Output the (X, Y) coordinate of the center of the cell containing the given text.  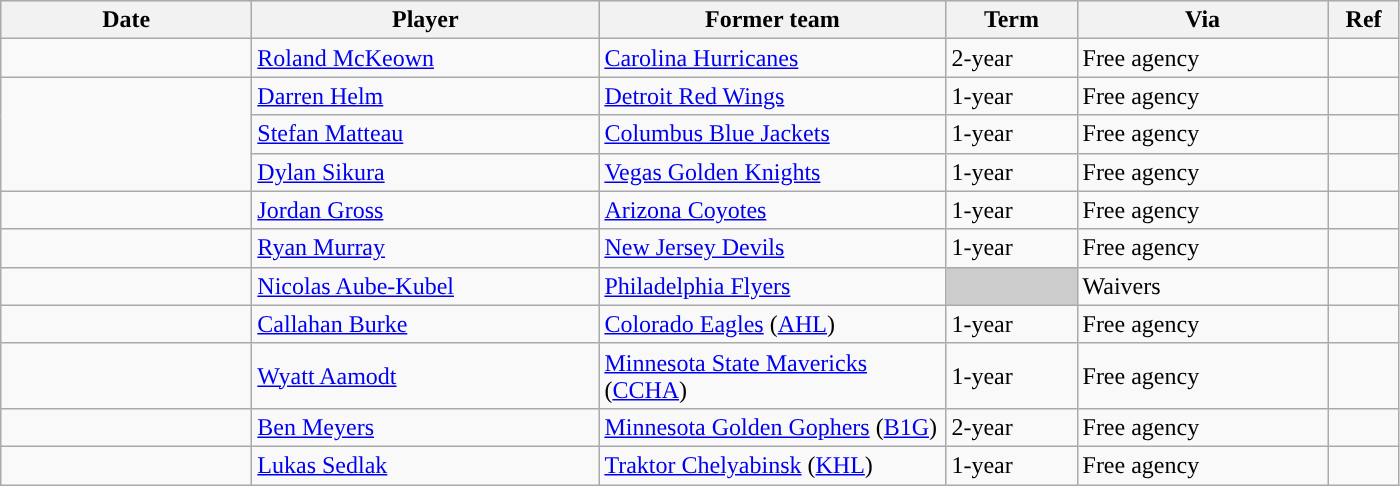
Former team (772, 20)
Term (1012, 20)
Lukas Sedlak (426, 465)
Ben Meyers (426, 427)
Dylan Sikura (426, 172)
Wyatt Aamodt (426, 376)
Ref (1364, 20)
Minnesota State Mavericks (CCHA) (772, 376)
Roland McKeown (426, 58)
Date (126, 20)
Stefan Matteau (426, 134)
Nicolas Aube-Kubel (426, 286)
Traktor Chelyabinsk (KHL) (772, 465)
Darren Helm (426, 96)
Callahan Burke (426, 324)
Ryan Murray (426, 248)
Via (1202, 20)
Philadelphia Flyers (772, 286)
Colorado Eagles (AHL) (772, 324)
Waivers (1202, 286)
Vegas Golden Knights (772, 172)
Arizona Coyotes (772, 210)
Jordan Gross (426, 210)
Carolina Hurricanes (772, 58)
Columbus Blue Jackets (772, 134)
Player (426, 20)
Detroit Red Wings (772, 96)
Minnesota Golden Gophers (B1G) (772, 427)
New Jersey Devils (772, 248)
